Determine the (x, y) coordinate at the center of the cell enclosing the given text.  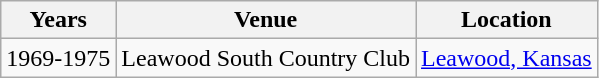
Years (58, 20)
Location (507, 20)
Venue (266, 20)
Leawood South Country Club (266, 58)
1969-1975 (58, 58)
Leawood, Kansas (507, 58)
